Locate the cell with the specified text and output its (x, y) center coordinate. 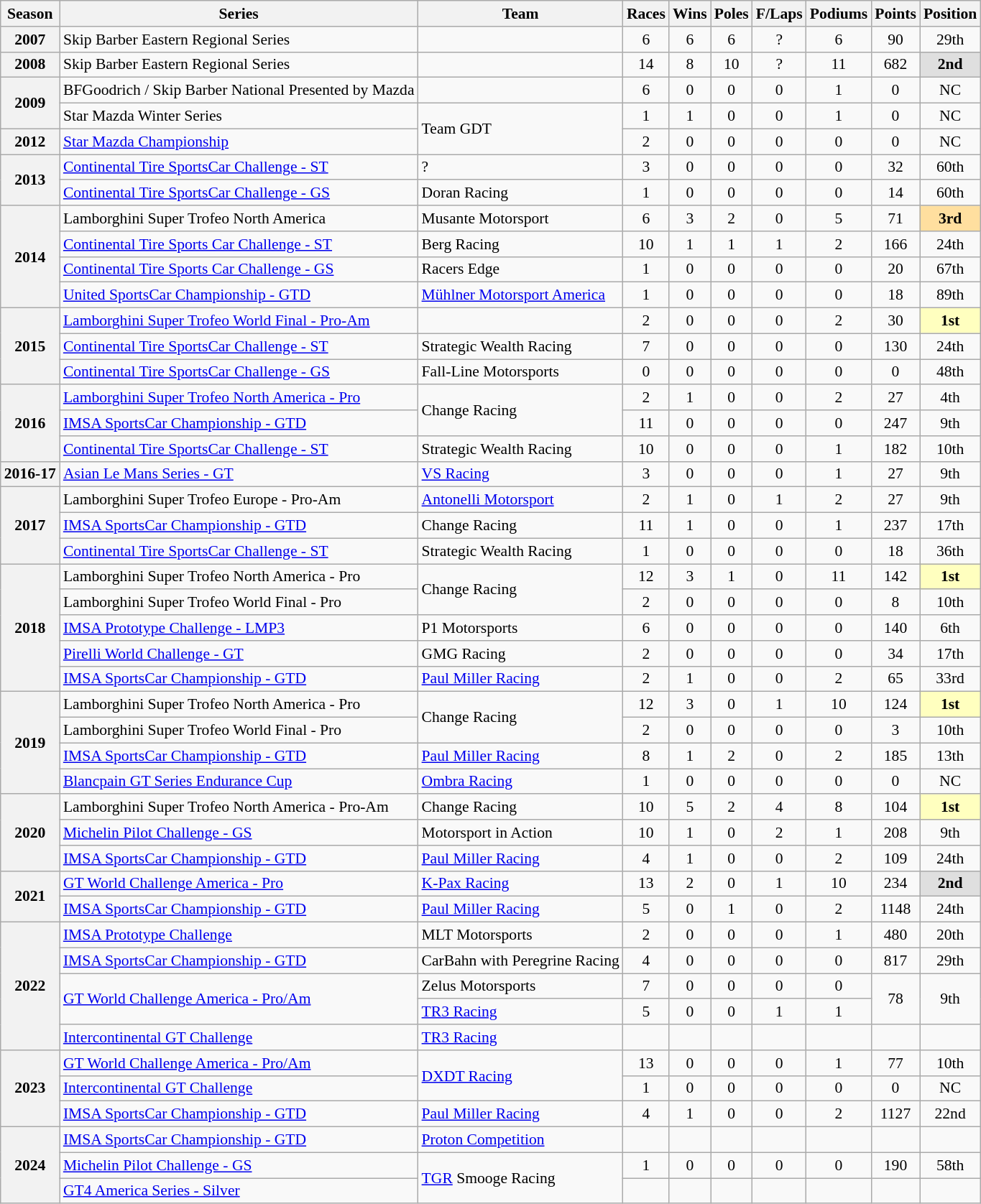
MLT Motorsports (520, 935)
GT4 America Series - Silver (239, 1191)
2023 (30, 1089)
34 (895, 654)
1148 (895, 909)
234 (895, 884)
22nd (950, 1114)
Motorsport in Action (520, 833)
Team GDT (520, 129)
30 (895, 321)
78 (895, 999)
Team (520, 14)
89th (950, 295)
Races (646, 14)
VS Racing (520, 474)
58th (950, 1165)
190 (895, 1165)
2012 (30, 142)
48th (950, 372)
Pirelli World Challenge - GT (239, 654)
33rd (950, 679)
Points (895, 14)
90 (895, 40)
4th (950, 398)
71 (895, 218)
6th (950, 628)
Asian Le Mans Series - GT (239, 474)
Musante Motorsport (520, 218)
2020 (30, 833)
1127 (895, 1114)
2015 (30, 346)
Antonelli Motorsport (520, 500)
Poles (732, 14)
2017 (30, 526)
F/Laps (779, 14)
104 (895, 807)
2013 (30, 180)
TGR Smooge Racing (520, 1178)
166 (895, 244)
Proton Competition (520, 1140)
682 (895, 65)
Season (30, 14)
2024 (30, 1165)
Ombra Racing (520, 782)
140 (895, 628)
Mühlner Motorsport America (520, 295)
130 (895, 346)
IMSA Prototype Challenge (239, 935)
2007 (30, 40)
Doran Racing (520, 193)
Racers Edge (520, 269)
DXDT Racing (520, 1076)
Fall-Line Motorsports (520, 372)
2021 (30, 897)
Lamborghini Super Trofeo World Final - Pro-Am (239, 321)
2016-17 (30, 474)
2014 (30, 256)
65 (895, 679)
2016 (30, 424)
P1 Motorsports (520, 628)
Position (950, 14)
Berg Racing (520, 244)
Series (239, 14)
109 (895, 858)
185 (895, 756)
36th (950, 551)
GT World Challenge America - Pro (239, 884)
Zelus Motorsports (520, 986)
817 (895, 960)
13th (950, 756)
67th (950, 269)
2008 (30, 65)
32 (895, 167)
208 (895, 833)
CarBahn with Peregrine Racing (520, 960)
Continental Tire Sports Car Challenge - ST (239, 244)
Star Mazda Winter Series (239, 116)
480 (895, 935)
2022 (30, 986)
BFGoodrich / Skip Barber National Presented by Mazda (239, 91)
2009 (30, 103)
Lamborghini Super Trofeo North America (239, 218)
Blancpain GT Series Endurance Cup (239, 782)
20th (950, 935)
182 (895, 449)
K-Pax Racing (520, 884)
Lamborghini Super Trofeo Europe - Pro-Am (239, 500)
IMSA Prototype Challenge - LMP3 (239, 628)
3rd (950, 218)
United SportsCar Championship - GTD (239, 295)
142 (895, 577)
Continental Tire Sports Car Challenge - GS (239, 269)
Podiums (839, 14)
2019 (30, 743)
20 (895, 269)
Star Mazda Championship (239, 142)
2018 (30, 628)
77 (895, 1063)
124 (895, 705)
237 (895, 526)
Wins (690, 14)
Lamborghini Super Trofeo North America - Pro-Am (239, 807)
247 (895, 423)
GMG Racing (520, 654)
